For the text-containing cell, return its midpoint in (x, y) coordinate format. 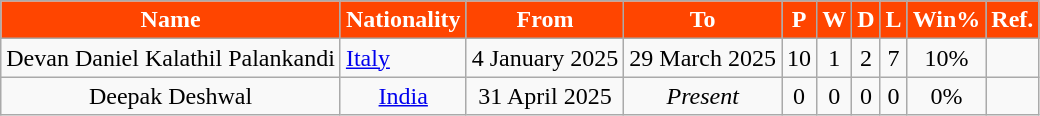
W (834, 20)
10% (946, 58)
Italy (403, 58)
Devan Daniel Kalathil Palankandi (171, 58)
P (800, 20)
Present (703, 96)
Ref. (1012, 20)
10 (800, 58)
31 April 2025 (545, 96)
D (866, 20)
To (703, 20)
L (894, 20)
Deepak Deshwal (171, 96)
1 (834, 58)
29 March 2025 (703, 58)
7 (894, 58)
Nationality (403, 20)
4 January 2025 (545, 58)
India (403, 96)
Name (171, 20)
2 (866, 58)
Win% (946, 20)
0% (946, 96)
From (545, 20)
